Scan for the cell matching the given text and deliver its (X, Y) coordinate at center. 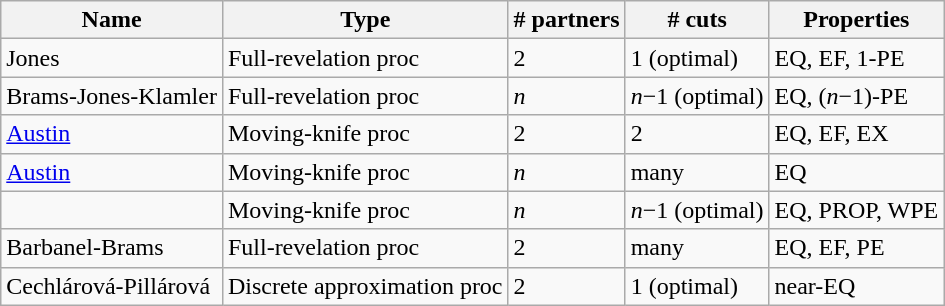
Discrete approximation proc (365, 286)
# cuts (697, 20)
EQ, EF, 1-PE (856, 58)
Barbanel-Brams (112, 248)
EQ (856, 172)
near-EQ (856, 286)
EQ, (n−1)-PE (856, 96)
Jones (112, 58)
Brams-Jones-Klamler (112, 96)
Name (112, 20)
Cechlárová-Pillárová (112, 286)
Type (365, 20)
EQ, EF, EX (856, 134)
Properties (856, 20)
EQ, PROP, WPE (856, 210)
EQ, EF, PE (856, 248)
# partners (566, 20)
